Detect which cell encompasses the target text, then output its (x, y) center coordinate. 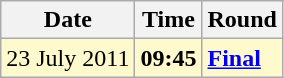
Final (242, 58)
23 July 2011 (68, 58)
Time (168, 20)
Round (242, 20)
Date (68, 20)
09:45 (168, 58)
